From the cell containing the given text, extract its center point as [x, y] coordinate. 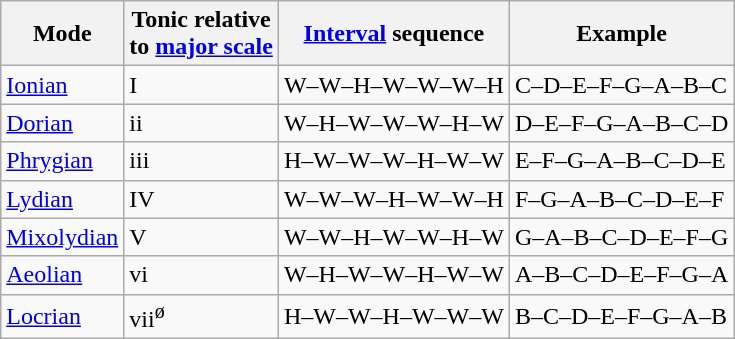
Lydian [62, 199]
W–H–W–W–H–W–W [394, 275]
A–B–C–D–E–F–G–A [621, 275]
W–H–W–W–W–H–W [394, 123]
I [202, 85]
Example [621, 34]
B–C–D–E–F–G–A–B [621, 316]
Mode [62, 34]
G–A–B–C–D–E–F–G [621, 237]
F–G–A–B–C–D–E–F [621, 199]
C–D–E–F–G–A–B–C [621, 85]
iii [202, 161]
ii [202, 123]
Dorian [62, 123]
Phrygian [62, 161]
IV [202, 199]
Interval sequence [394, 34]
Ionian [62, 85]
viiø [202, 316]
vi [202, 275]
W–W–H–W–W–W–H [394, 85]
V [202, 237]
Tonic relativeto major scale [202, 34]
W–W–W–H–W–W–H [394, 199]
Locrian [62, 316]
Aeolian [62, 275]
H–W–W–W–H–W–W [394, 161]
D–E–F–G–A–B–C–D [621, 123]
E–F–G–A–B–C–D–E [621, 161]
W–W–H–W–W–H–W [394, 237]
Mixolydian [62, 237]
H–W–W–H–W–W–W [394, 316]
